Capture the cell that displays the provided text and extract its [X, Y] central coordinate. 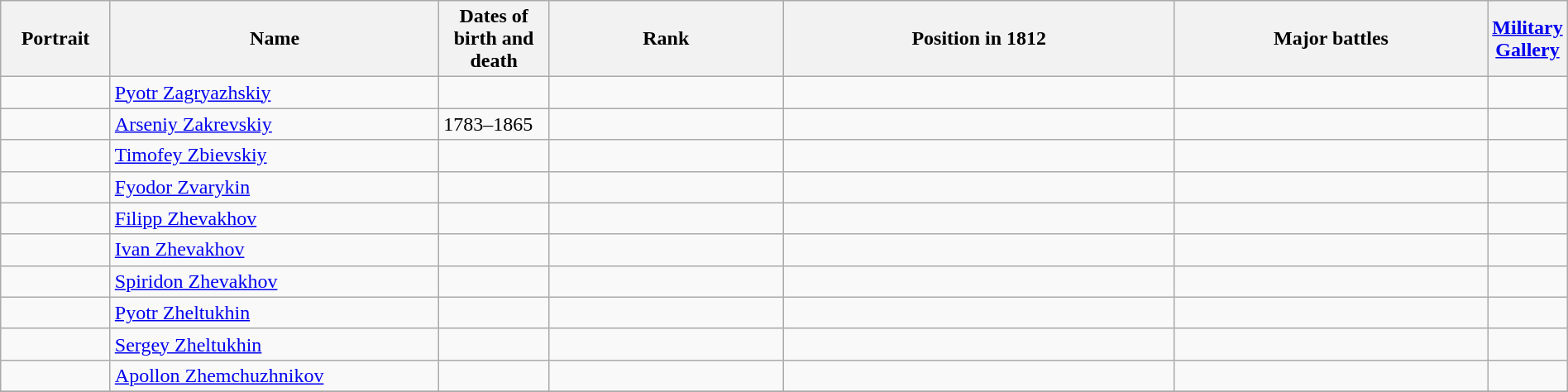
Name [275, 39]
Filipp Zhevakhov [275, 218]
Timofey Zbievskiy [275, 155]
Apollon Zhemchuzhnikov [275, 375]
Military Gallery [1527, 39]
Spiridon Zhevakhov [275, 281]
Pyotr Zheltukhin [275, 313]
Position in 1812 [979, 39]
Portrait [56, 39]
1783–1865 [495, 124]
Rank [666, 39]
Major battles [1331, 39]
Fyodor Zvarykin [275, 187]
Pyotr Zagryazhskiy [275, 93]
Ivan Zhevakhov [275, 250]
Sergey Zheltukhin [275, 344]
Arseniy Zakrevskiy [275, 124]
Dates of birth and death [495, 39]
